Return [X, Y] of the center of cell containing provided text 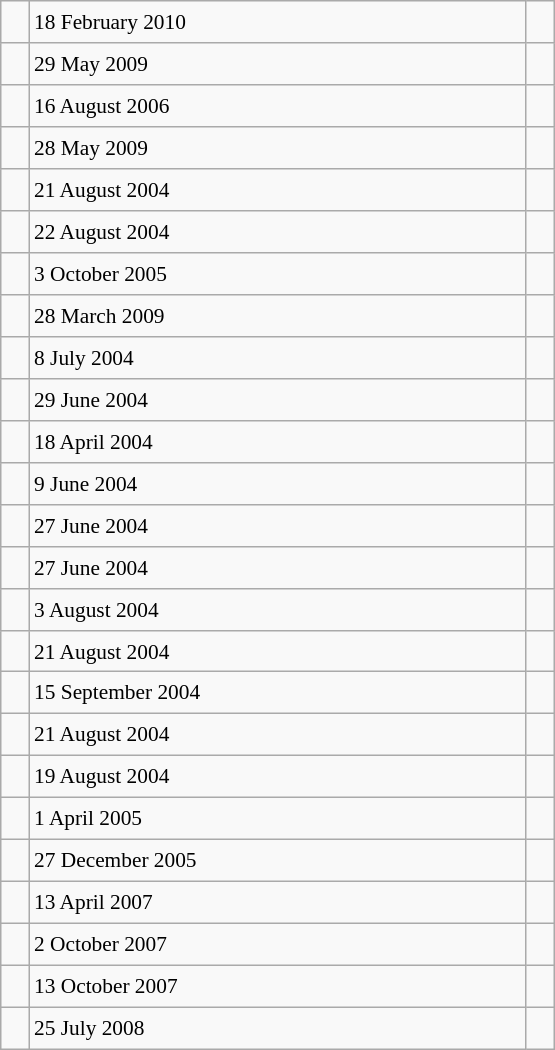
28 May 2009 [278, 148]
1 April 2005 [278, 819]
27 December 2005 [278, 861]
2 October 2007 [278, 945]
9 June 2004 [278, 483]
13 April 2007 [278, 903]
29 June 2004 [278, 399]
28 March 2009 [278, 316]
16 August 2006 [278, 106]
8 July 2004 [278, 358]
18 April 2004 [278, 441]
3 August 2004 [278, 609]
15 September 2004 [278, 693]
19 August 2004 [278, 777]
22 August 2004 [278, 232]
3 October 2005 [278, 274]
25 July 2008 [278, 1028]
13 October 2007 [278, 986]
29 May 2009 [278, 64]
18 February 2010 [278, 22]
